Scan for the cell matching the given text and deliver its (X, Y) coordinate at center. 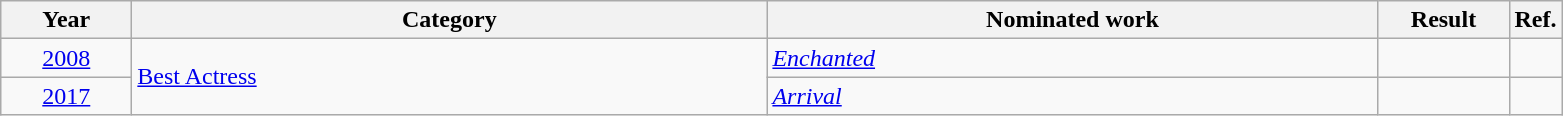
Nominated work (1072, 20)
Arrival (1072, 96)
Result (1444, 20)
Year (66, 20)
Ref. (1536, 20)
2017 (66, 96)
Enchanted (1072, 58)
Best Actress (450, 77)
2008 (66, 58)
Category (450, 20)
